Return [x, y] of the center of cell containing provided text 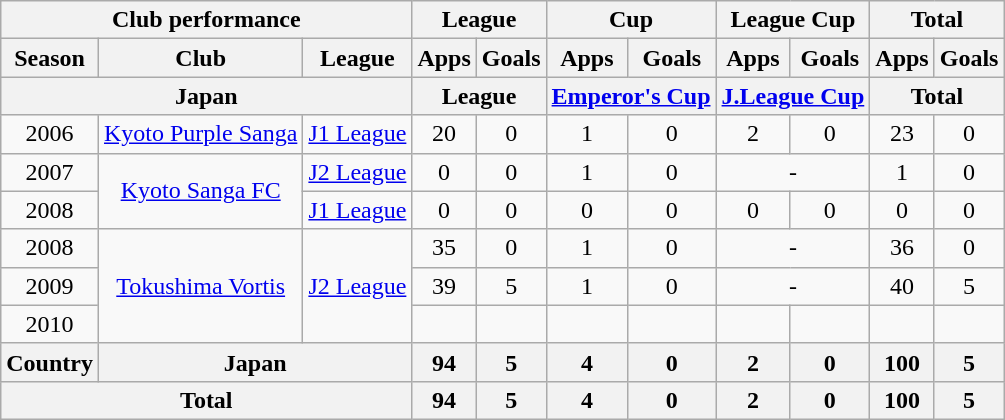
Kyoto Sanga FC [200, 191]
League Cup [793, 20]
Tokushima Vortis [200, 286]
2006 [50, 134]
35 [444, 248]
39 [444, 286]
40 [902, 286]
Season [50, 58]
Kyoto Purple Sanga [200, 134]
Country [50, 362]
Club [200, 58]
23 [902, 134]
Club performance [206, 20]
2010 [50, 324]
Emperor's Cup [631, 96]
Cup [631, 20]
2007 [50, 172]
J.League Cup [793, 96]
2009 [50, 286]
20 [444, 134]
36 [902, 248]
